Capture the cell that displays the provided text and extract its (x, y) central coordinate. 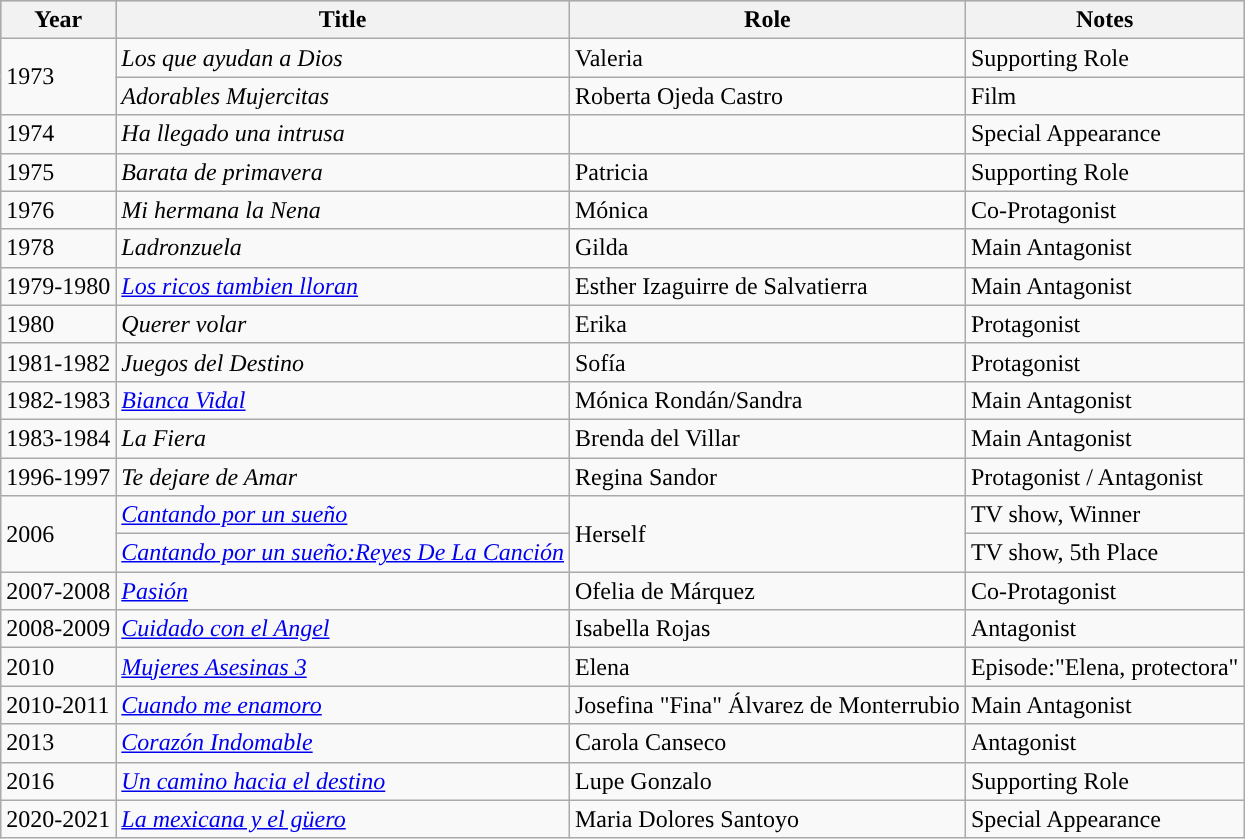
1975 (58, 172)
Esther Izaguirre de Salvatierra (767, 286)
Year (58, 20)
1983-1984 (58, 438)
Adorables Mujercitas (343, 96)
Episode:"Elena, protectora" (1104, 667)
Gilda (767, 248)
Cantando por un sueño (343, 515)
1982-1983 (58, 400)
Sofía (767, 362)
Brenda del Villar (767, 438)
2006 (58, 534)
2016 (58, 781)
Bianca Vidal (343, 400)
Cuando me enamoro (343, 705)
1978 (58, 248)
Mónica Rondán/Sandra (767, 400)
2020-2021 (58, 819)
Barata de primavera (343, 172)
Regina Sandor (767, 477)
TV show, Winner (1104, 515)
2013 (58, 743)
Isabella Rojas (767, 629)
Mujeres Asesinas 3 (343, 667)
1974 (58, 134)
Ladronzuela (343, 248)
La mexicana y el güero (343, 819)
Mi hermana la Nena (343, 210)
La Fiera (343, 438)
2007-2008 (58, 591)
Herself (767, 534)
2010 (58, 667)
TV show, 5th Place (1104, 553)
1976 (58, 210)
Title (343, 20)
Los que ayudan a Dios (343, 58)
Lupe Gonzalo (767, 781)
Los ricos tambien lloran (343, 286)
Un camino hacia el destino (343, 781)
Josefina "Fina" Álvarez de Monterrubio (767, 705)
Te dejare de Amar (343, 477)
Mónica (767, 210)
Maria Dolores Santoyo (767, 819)
Ofelia de Márquez (767, 591)
Corazón Indomable (343, 743)
1979-1980 (58, 286)
1973 (58, 77)
Notes (1104, 20)
2010-2011 (58, 705)
1980 (58, 324)
Protagonist / Antagonist (1104, 477)
2008-2009 (58, 629)
Juegos del Destino (343, 362)
Roberta Ojeda Castro (767, 96)
Erika (767, 324)
Role (767, 20)
Patricia (767, 172)
Valeria (767, 58)
Ha llegado una intrusa (343, 134)
Film (1104, 96)
Cuidado con el Angel (343, 629)
Pasión (343, 591)
1996-1997 (58, 477)
Cantando por un sueño:Reyes De La Canción (343, 553)
1981-1982 (58, 362)
Carola Canseco (767, 743)
Querer volar (343, 324)
Elena (767, 667)
